Detect which cell encompasses the target text, then output its [X, Y] center coordinate. 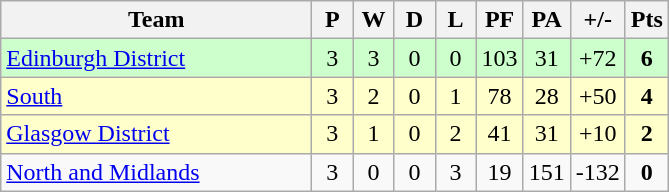
19 [500, 172]
Team [156, 20]
Pts [646, 20]
PA [546, 20]
41 [500, 134]
North and Midlands [156, 172]
P [332, 20]
D [414, 20]
151 [546, 172]
+72 [598, 58]
103 [500, 58]
28 [546, 96]
South [156, 96]
+10 [598, 134]
-132 [598, 172]
+50 [598, 96]
W [374, 20]
Glasgow District [156, 134]
78 [500, 96]
+/- [598, 20]
Edinburgh District [156, 58]
4 [646, 96]
PF [500, 20]
6 [646, 58]
L [456, 20]
